Provide the [x, y] coordinate of the cell's center where the given text is located.  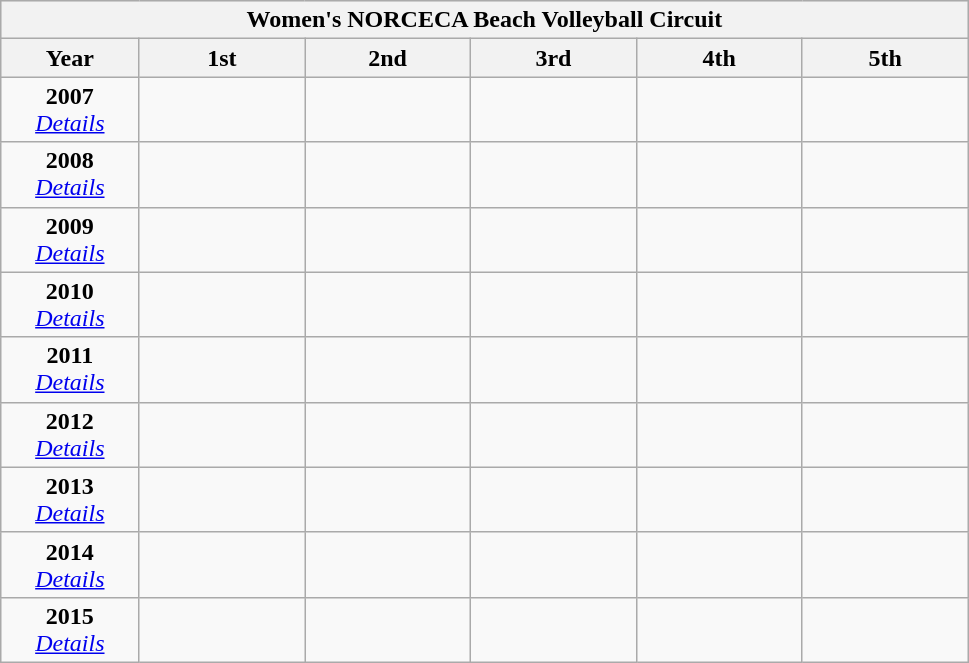
5th [885, 58]
2nd [388, 58]
Year [70, 58]
4th [719, 58]
Women's NORCECA Beach Volleyball Circuit [484, 20]
2007Details [70, 110]
2015Details [70, 630]
1st [222, 58]
2012Details [70, 434]
2014Details [70, 564]
2009Details [70, 240]
2013Details [70, 500]
3rd [554, 58]
2011Details [70, 370]
2010Details [70, 304]
2008Details [70, 174]
